Provide the (X, Y) coordinate of the cell's center where the given text is located.  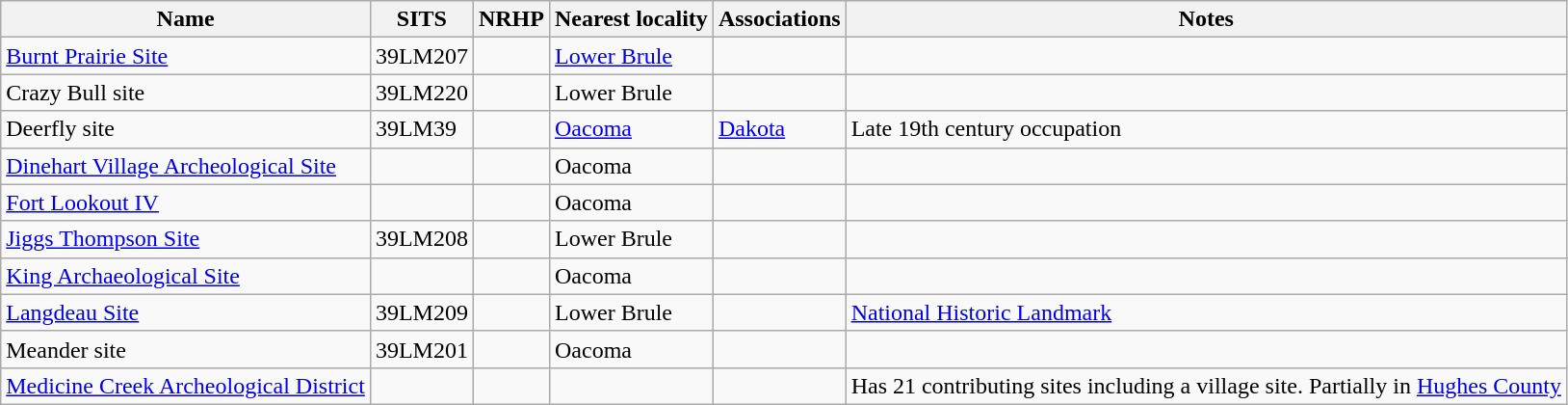
Has 21 contributing sites including a village site. Partially in Hughes County (1206, 386)
Meander site (186, 349)
Fort Lookout IV (186, 202)
Crazy Bull site (186, 93)
Burnt Prairie Site (186, 56)
39LM208 (422, 239)
39LM39 (422, 129)
Medicine Creek Archeological District (186, 386)
Deerfly site (186, 129)
Nearest locality (631, 19)
King Archaeological Site (186, 276)
National Historic Landmark (1206, 312)
NRHP (510, 19)
Dakota (779, 129)
Langdeau Site (186, 312)
Late 19th century occupation (1206, 129)
Name (186, 19)
Associations (779, 19)
39LM220 (422, 93)
Dinehart Village Archeological Site (186, 166)
Jiggs Thompson Site (186, 239)
Notes (1206, 19)
39LM207 (422, 56)
39LM201 (422, 349)
39LM209 (422, 312)
SITS (422, 19)
